Provide the [x, y] coordinate of the cell's center where the given text is located.  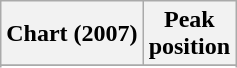
Chart (2007) [72, 34]
Peakposition [189, 34]
